Detect which cell encompasses the target text, then output its (x, y) center coordinate. 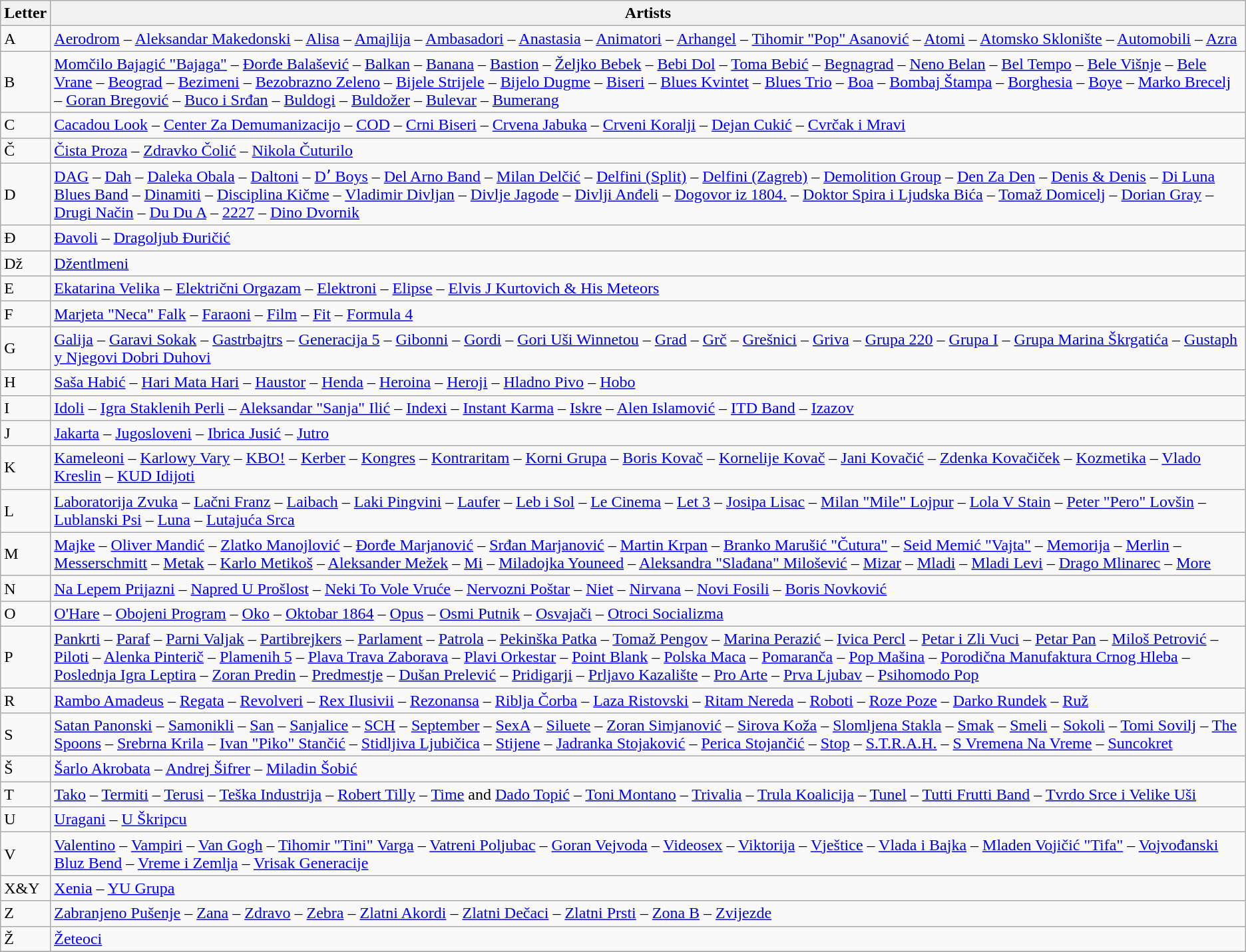
Saša Habić – Hari Mata Hari – Haustor – Henda – Heroina – Heroji – Hladno Pivo – Hobo (648, 383)
Letter (25, 13)
Đ (25, 238)
R (25, 701)
Ž (25, 939)
Žeteoci (648, 939)
E (25, 289)
Dž (25, 263)
J (25, 433)
Đavoli – Dragoljub Đuričić (648, 238)
H (25, 383)
Zabranjeno Pušenje – Zana – Zdravo – Zebra – Zlatni Akordi – Zlatni Dečaci – Zlatni Prsti – Zona B – Zvijezde (648, 913)
Jakarta – Jugosloveni – Ibrica Jusić – Jutro (648, 433)
Xenia – YU Grupa (648, 888)
Š (25, 769)
D (25, 194)
М (25, 554)
T (25, 794)
K (25, 467)
O'Hare – Obojeni Program – Oko – Oktobar 1864 – Opus – Osmi Putnik – Osvajači – Otroci Socializma (648, 613)
Džentlmeni (648, 263)
G (25, 349)
X&Y (25, 888)
I (25, 408)
O (25, 613)
U (25, 820)
Cacadou Look – Center Za Demumanizacijo – COD – Crni Biseri – Crvena Jabuka – Crveni Koralji – Dejan Cukić – Cvrčak i Mravi (648, 125)
Artists (648, 13)
Čista Proza – Zdravko Čolić – Nikola Čuturilo (648, 150)
B (25, 82)
L (25, 511)
Uragani – U Škripcu (648, 820)
Šarlo Akrobata – Andrej Šifrer – Miladin Šobić (648, 769)
Z (25, 913)
C (25, 125)
Idoli – Igra Staklenih Perli – Aleksandar "Sanja" Ilić – Indexi – Instant Karma – Iskre – Alen Islamović – ITD Band – Izazov (648, 408)
F (25, 314)
V (25, 854)
Na Lepem Prijazni – Napred U Prošlost – Neki To Vole Vruće – Nervozni Poštar – Niet – Nirvana – Novi Fosili – Boris Novković (648, 588)
Marjeta "Neca" Falk – Faraoni – Film – Fit – Formula 4 (648, 314)
A (25, 39)
S (25, 734)
Ekatarina Velika – Električni Orgazam – Elektroni – Elipse – Elvis J Kurtovich & His Meteors (648, 289)
P (25, 657)
Č (25, 150)
N (25, 588)
